Scan for the cell matching the given text and deliver its [x, y] coordinate at center. 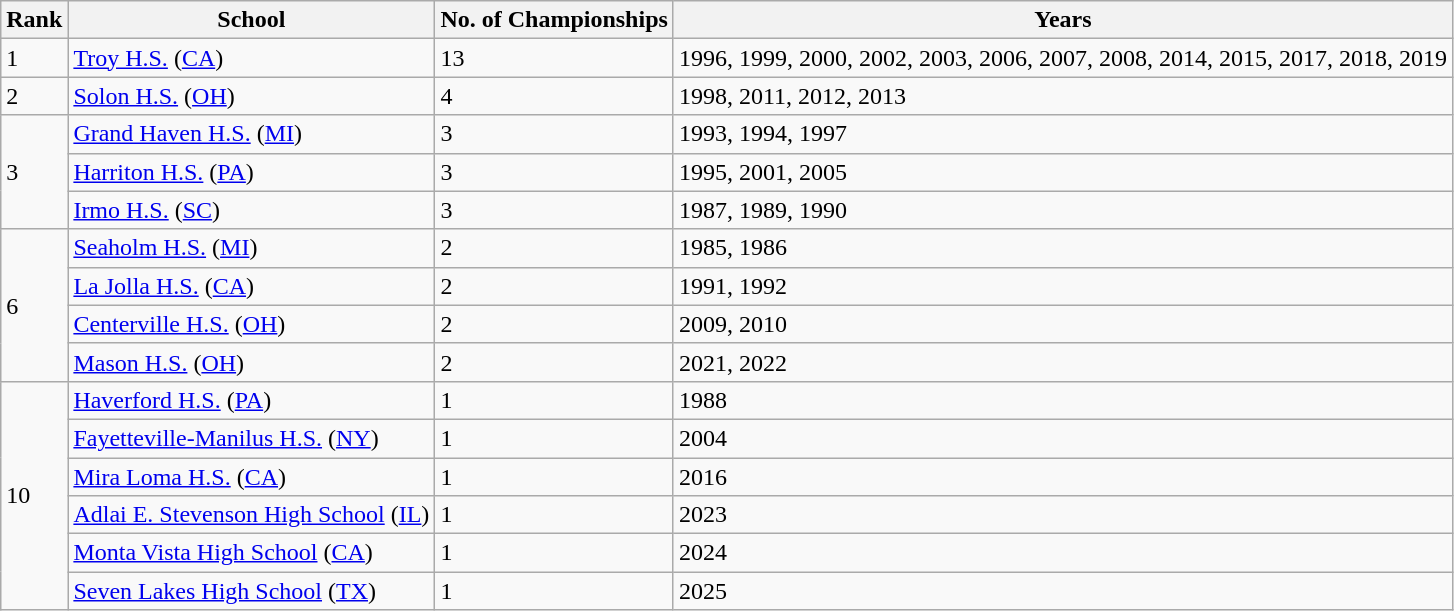
2009, 2010 [1062, 324]
2024 [1062, 553]
1985, 1986 [1062, 248]
Solon H.S. (OH) [252, 96]
2004 [1062, 438]
13 [554, 58]
Fayetteville-Manilus H.S. (NY) [252, 438]
10 [34, 495]
Grand Haven H.S. (MI) [252, 134]
Seven Lakes High School (TX) [252, 591]
1998, 2011, 2012, 2013 [1062, 96]
1995, 2001, 2005 [1062, 172]
Harriton H.S. (PA) [252, 172]
Haverford H.S. (PA) [252, 400]
Irmo H.S. (SC) [252, 210]
1988 [1062, 400]
Monta Vista High School (CA) [252, 553]
1993, 1994, 1997 [1062, 134]
1996, 1999, 2000, 2002, 2003, 2006, 2007, 2008, 2014, 2015, 2017, 2018, 2019 [1062, 58]
Years [1062, 20]
4 [554, 96]
1987, 1989, 1990 [1062, 210]
Seaholm H.S. (MI) [252, 248]
6 [34, 305]
Adlai E. Stevenson High School (IL) [252, 515]
2016 [1062, 477]
La Jolla H.S. (CA) [252, 286]
2023 [1062, 515]
School [252, 20]
2025 [1062, 591]
Mira Loma H.S. (CA) [252, 477]
No. of Championships [554, 20]
1991, 1992 [1062, 286]
Troy H.S. (CA) [252, 58]
2021, 2022 [1062, 362]
Mason H.S. (OH) [252, 362]
Rank [34, 20]
Centerville H.S. (OH) [252, 324]
